Identify which cell holds the provided text, then report its [X, Y] central coordinate. 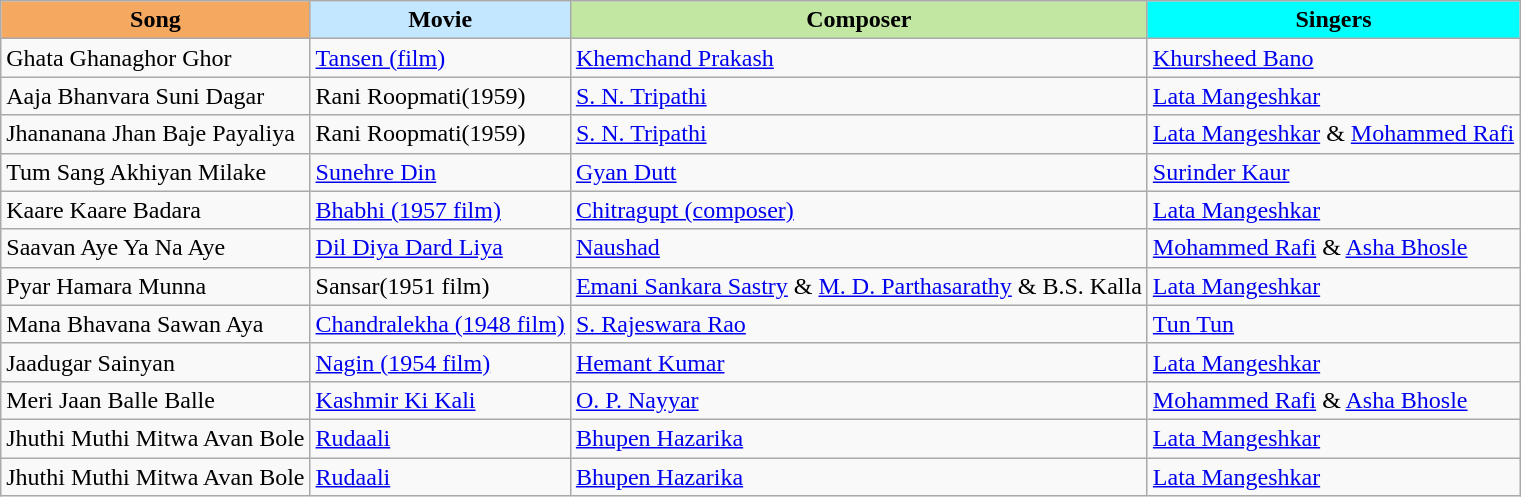
Tansen (film) [440, 58]
S. Rajeswara Rao [858, 324]
Khursheed Bano [1333, 58]
Tun Tun [1333, 324]
Bhabhi (1957 film) [440, 210]
Aaja Bhanvara Suni Dagar [156, 96]
Lata Mangeshkar & Mohammed Rafi [1333, 134]
Jaadugar Sainyan [156, 362]
Nagin (1954 film) [440, 362]
Gyan Dutt [858, 172]
Surinder Kaur [1333, 172]
Tum Sang Akhiyan Milake [156, 172]
Emani Sankara Sastry & M. D. Parthasarathy & B.S. Kalla [858, 286]
Jhananana Jhan Baje Payaliya [156, 134]
Ghata Ghanaghor Ghor [156, 58]
Movie [440, 20]
Mana Bhavana Sawan Aya [156, 324]
Chandralekha (1948 film) [440, 324]
Chitragupt (composer) [858, 210]
Singers [1333, 20]
Song [156, 20]
Saavan Aye Ya Na Aye [156, 248]
Khemchand Prakash [858, 58]
O. P. Nayyar [858, 400]
Hemant Kumar [858, 362]
Dil Diya Dard Liya [440, 248]
Meri Jaan Balle Balle [156, 400]
Sansar(1951 film) [440, 286]
Naushad [858, 248]
Sunehre Din [440, 172]
Kaare Kaare Badara [156, 210]
Kashmir Ki Kali [440, 400]
Pyar Hamara Munna [156, 286]
Composer [858, 20]
